Find where the given text appears and provide that cell's center as [X, Y] coordinate. 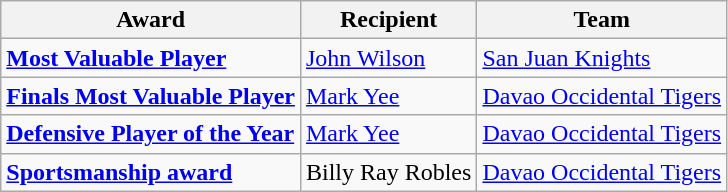
Billy Ray Robles [388, 172]
Most Valuable Player [151, 58]
Defensive Player of the Year [151, 134]
John Wilson [388, 58]
Team [602, 20]
Recipient [388, 20]
Sportsmanship award [151, 172]
Award [151, 20]
Finals Most Valuable Player [151, 96]
San Juan Knights [602, 58]
